Search for the cell housing the specified text and yield its (x, y) center coordinate. 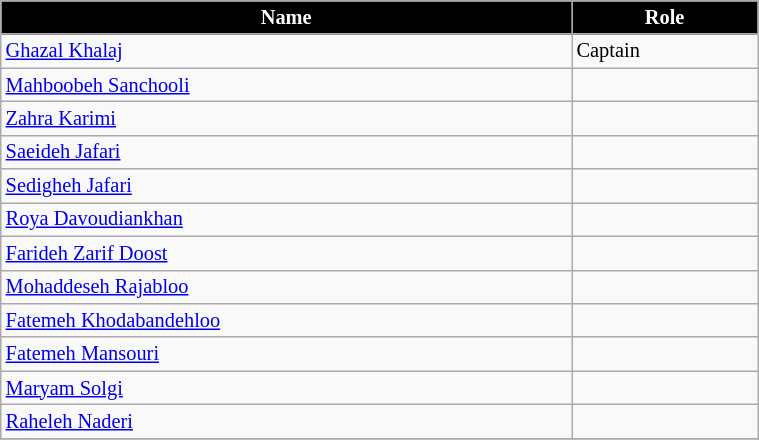
Role (665, 17)
Ghazal Khalaj (286, 51)
Roya Davoudiankhan (286, 219)
Fatemeh Khodabandehloo (286, 320)
Saeideh Jafari (286, 152)
Raheleh Naderi (286, 421)
Captain (665, 51)
Farideh Zarif Doost (286, 253)
Fatemeh Mansouri (286, 354)
Name (286, 17)
Mohaddeseh Rajabloo (286, 287)
Mahboobeh Sanchooli (286, 85)
Zahra Karimi (286, 118)
Maryam Solgi (286, 388)
Sedigheh Jafari (286, 186)
